Determine the (x, y) coordinate at the center of the cell enclosing the given text.  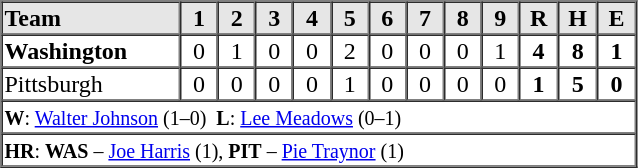
HR: WAS – Joe Harris (1), PIT – Pie Traynor (1) (319, 150)
6 (388, 18)
Team (92, 18)
W: Walter Johnson (1–0) L: Lee Meadows (0–1) (319, 116)
R (538, 18)
Pittsburgh (92, 84)
7 (425, 18)
E (616, 18)
H (578, 18)
3 (275, 18)
Washington (92, 50)
9 (501, 18)
